Provide the [x, y] coordinate of the cell's center where the given text is located.  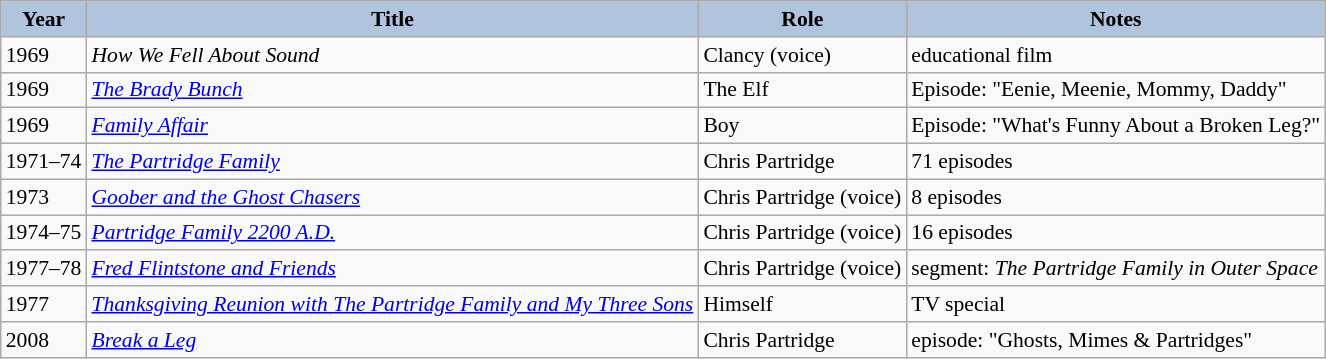
Break a Leg [392, 340]
Title [392, 19]
1971–74 [44, 162]
How We Fell About Sound [392, 55]
8 episodes [1116, 197]
Himself [802, 304]
Family Affair [392, 126]
episode: "Ghosts, Mimes & Partridges" [1116, 340]
The Brady Bunch [392, 90]
The Partridge Family [392, 162]
Episode: "Eenie, Meenie, Mommy, Daddy" [1116, 90]
Year [44, 19]
Fred Flintstone and Friends [392, 269]
Thanksgiving Reunion with The Partridge Family and My Three Sons [392, 304]
Episode: "What's Funny About a Broken Leg?" [1116, 126]
71 episodes [1116, 162]
1977–78 [44, 269]
16 episodes [1116, 233]
Clancy (voice) [802, 55]
segment: The Partridge Family in Outer Space [1116, 269]
Role [802, 19]
Goober and the Ghost Chasers [392, 197]
1973 [44, 197]
educational film [1116, 55]
2008 [44, 340]
Boy [802, 126]
1974–75 [44, 233]
Partridge Family 2200 A.D. [392, 233]
1977 [44, 304]
Notes [1116, 19]
TV special [1116, 304]
The Elf [802, 90]
